Return (x, y) of the center of cell containing provided text 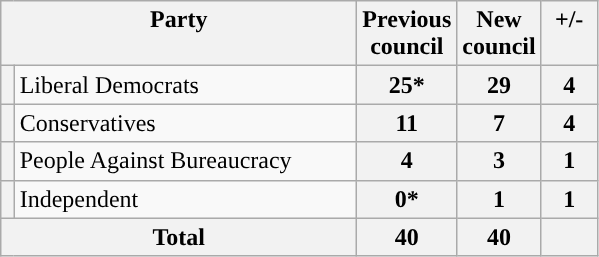
Independent (186, 199)
Conservatives (186, 123)
25* (407, 85)
Liberal Democrats (186, 85)
Previous council (407, 34)
0* (407, 199)
7 (499, 123)
New council (499, 34)
Total (179, 237)
Party (179, 34)
3 (499, 161)
People Against Bureaucracy (186, 161)
+/- (569, 34)
29 (499, 85)
11 (407, 123)
